Find where the given text appears and provide that cell's center as [X, Y] coordinate. 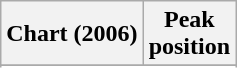
Peakposition [189, 34]
Chart (2006) [72, 34]
